Output the (x, y) coordinate of the center of the cell containing the given text.  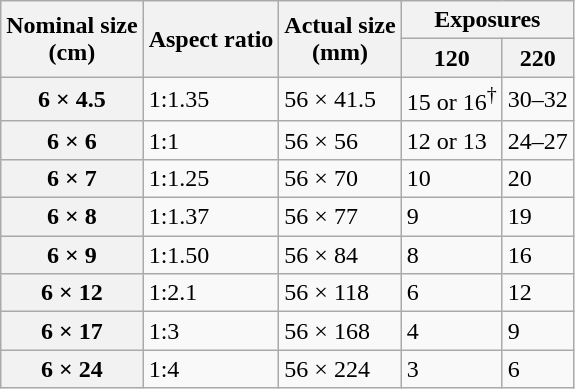
1:1 (211, 140)
56 × 224 (340, 369)
56 × 41.5 (340, 100)
56 × 168 (340, 331)
1:2.1 (211, 293)
6 × 17 (72, 331)
6 × 12 (72, 293)
Aspect ratio (211, 39)
120 (452, 58)
30–32 (538, 100)
56 × 56 (340, 140)
10 (452, 178)
15 or 16† (452, 100)
Actual size(mm) (340, 39)
6 × 6 (72, 140)
1:1.50 (211, 255)
56 × 84 (340, 255)
1:4 (211, 369)
220 (538, 58)
4 (452, 331)
19 (538, 217)
1:1.25 (211, 178)
24–27 (538, 140)
8 (452, 255)
56 × 70 (340, 178)
3 (452, 369)
20 (538, 178)
1:3 (211, 331)
6 × 7 (72, 178)
12 (538, 293)
6 × 4.5 (72, 100)
16 (538, 255)
1:1.35 (211, 100)
56 × 77 (340, 217)
56 × 118 (340, 293)
6 × 24 (72, 369)
6 × 8 (72, 217)
Nominal size(cm) (72, 39)
6 × 9 (72, 255)
12 or 13 (452, 140)
1:1.37 (211, 217)
Exposures (487, 20)
